Extract the (X, Y) coordinate from the center of the cell holding the provided text.  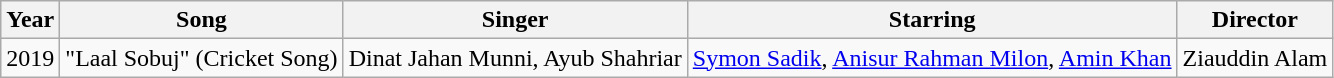
Dinat Jahan Munni, Ayub Shahriar (515, 58)
"Laal Sobuj" (Cricket Song) (202, 58)
Ziauddin Alam (1255, 58)
2019 (30, 58)
Director (1255, 20)
Song (202, 20)
Singer (515, 20)
Symon Sadik, Anisur Rahman Milon, Amin Khan (932, 58)
Starring (932, 20)
Year (30, 20)
